For the text-containing cell, return its midpoint in (x, y) coordinate format. 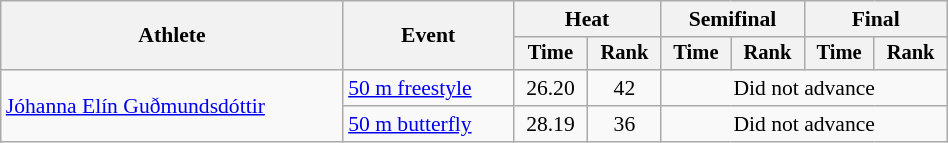
50 m butterfly (428, 124)
42 (624, 88)
Semifinal (732, 19)
28.19 (550, 124)
26.20 (550, 88)
Jóhanna Elín Guðmundsdóttir (172, 106)
Final (876, 19)
50 m freestyle (428, 88)
Heat (587, 19)
36 (624, 124)
Event (428, 36)
Athlete (172, 36)
